Scan for the cell matching the given text and deliver its (X, Y) coordinate at center. 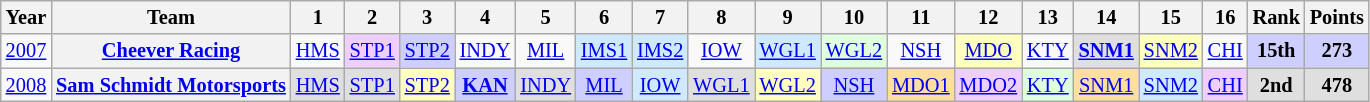
2008 (26, 85)
Points (1337, 17)
8 (721, 17)
2007 (26, 51)
Rank (1276, 17)
2nd (1276, 85)
14 (1106, 17)
3 (428, 17)
7 (660, 17)
MDO2 (988, 85)
16 (1226, 17)
10 (854, 17)
2 (372, 17)
IMS2 (660, 51)
Sam Schmidt Motorsports (171, 85)
MDO (988, 51)
Cheever Racing (171, 51)
478 (1337, 85)
Year (26, 17)
5 (546, 17)
273 (1337, 51)
MDO1 (920, 85)
4 (486, 17)
IMS1 (604, 51)
12 (988, 17)
15 (1171, 17)
9 (787, 17)
11 (920, 17)
13 (1048, 17)
KAN (486, 85)
6 (604, 17)
1 (318, 17)
Team (171, 17)
15th (1276, 51)
